From the cell containing the given text, extract its center point as (X, Y) coordinate. 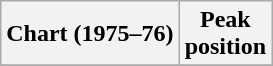
Chart (1975–76) (90, 34)
Peakposition (225, 34)
